For the text-containing cell, return its midpoint in [X, Y] coordinate format. 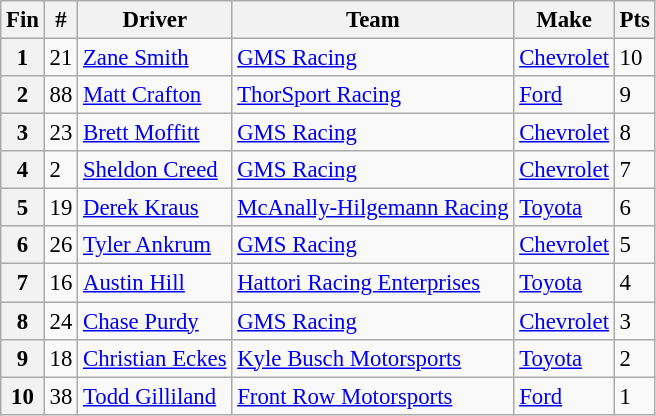
Kyle Busch Motorsports [373, 358]
26 [60, 245]
ThorSport Racing [373, 95]
38 [60, 396]
McAnally-Hilgemann Racing [373, 208]
# [60, 20]
Fin [23, 20]
Team [373, 20]
Tyler Ankrum [155, 245]
88 [60, 95]
Chase Purdy [155, 321]
Christian Eckes [155, 358]
24 [60, 321]
Zane Smith [155, 58]
Front Row Motorsports [373, 396]
Pts [634, 20]
19 [60, 208]
Driver [155, 20]
Make [564, 20]
21 [60, 58]
Austin Hill [155, 283]
16 [60, 283]
23 [60, 133]
Brett Moffitt [155, 133]
Todd Gilliland [155, 396]
Sheldon Creed [155, 170]
18 [60, 358]
Hattori Racing Enterprises [373, 283]
Matt Crafton [155, 95]
Derek Kraus [155, 208]
